Find where the given text appears and provide that cell's center as (X, Y) coordinate. 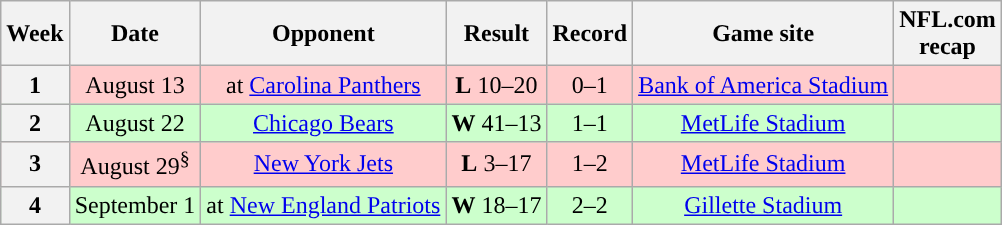
at Carolina Panthers (324, 85)
August 22 (135, 123)
Chicago Bears (324, 123)
Week (35, 34)
Date (135, 34)
at New England Patriots (324, 205)
1–2 (590, 164)
W 18–17 (496, 205)
August 13 (135, 85)
August 29§ (135, 164)
Gillette Stadium (764, 205)
1–1 (590, 123)
4 (35, 205)
2–2 (590, 205)
3 (35, 164)
Record (590, 34)
0–1 (590, 85)
1 (35, 85)
L 3–17 (496, 164)
W 41–13 (496, 123)
NFL.comrecap (948, 34)
L 10–20 (496, 85)
Result (496, 34)
Opponent (324, 34)
New York Jets (324, 164)
Game site (764, 34)
Bank of America Stadium (764, 85)
September 1 (135, 205)
2 (35, 123)
